Detect which cell encompasses the target text, then output its [X, Y] center coordinate. 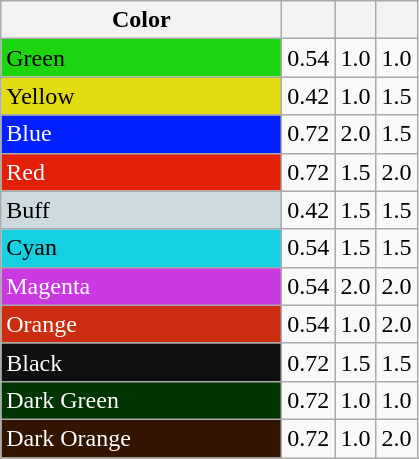
Buff [142, 210]
Dark Orange [142, 438]
Yellow [142, 96]
Orange [142, 324]
Cyan [142, 248]
Black [142, 362]
Color [142, 20]
Blue [142, 134]
Green [142, 58]
Dark Green [142, 400]
Magenta [142, 286]
Red [142, 172]
